Find where the given text appears and provide that cell's center as [X, Y] coordinate. 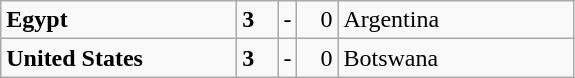
Argentina [456, 20]
Egypt [119, 20]
United States [119, 58]
Botswana [456, 58]
